Provide the (x, y) coordinate of the cell's center where the given text is located.  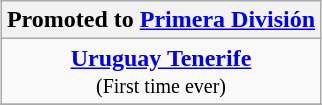
Uruguay Tenerife(First time ever) (160, 72)
Promoted to Primera División (160, 20)
